For the text-containing cell, return its midpoint in (X, Y) coordinate format. 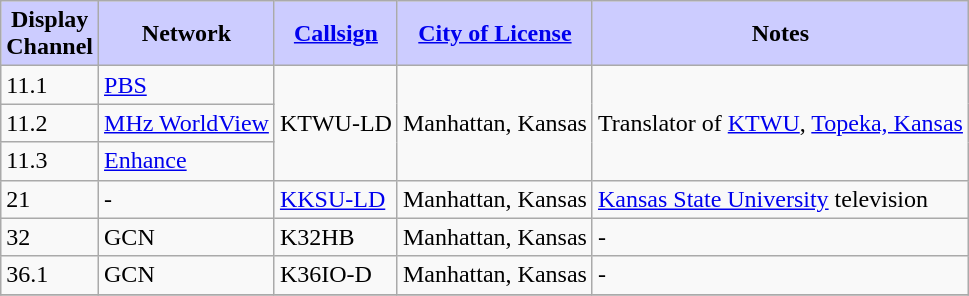
Translator of KTWU, Topeka, Kansas (780, 123)
DisplayChannel (50, 34)
Network (187, 34)
KKSU-LD (336, 199)
Callsign (336, 34)
PBS (187, 85)
MHz WorldView (187, 123)
KTWU-LD (336, 123)
32 (50, 237)
Notes (780, 34)
City of License (494, 34)
21 (50, 199)
K36IO-D (336, 275)
11.1 (50, 85)
11.2 (50, 123)
K32HB (336, 237)
Kansas State University television (780, 199)
11.3 (50, 161)
Enhance (187, 161)
36.1 (50, 275)
